Pinpoint the cell where the given text exists, returning its (X, Y) midpoint coordinate. 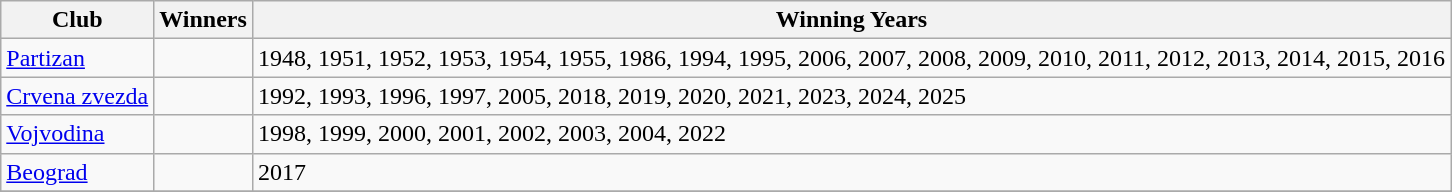
Crvena zvezda (78, 96)
2017 (851, 172)
1948, 1951, 1952, 1953, 1954, 1955, 1986, 1994, 1995, 2006, 2007, 2008, 2009, 2010, 2011, 2012, 2013, 2014, 2015, 2016 (851, 58)
Club (78, 20)
1992, 1993, 1996, 1997, 2005, 2018, 2019, 2020, 2021, 2023, 2024, 2025 (851, 96)
1998, 1999, 2000, 2001, 2002, 2003, 2004, 2022 (851, 134)
Vojvodina (78, 134)
Winners (204, 20)
Partizan (78, 58)
Winning Years (851, 20)
Beograd (78, 172)
